Return the [X, Y] coordinate for the center point of the cell that contains the specified text.  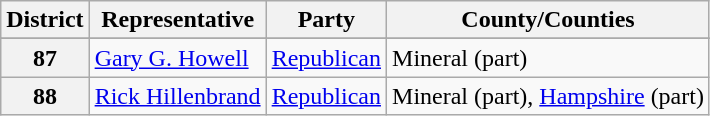
Representative [178, 20]
88 [45, 96]
District [45, 20]
Rick Hillenbrand [178, 96]
Mineral (part) [548, 58]
Gary G. Howell [178, 58]
Party [326, 20]
County/Counties [548, 20]
Mineral (part), Hampshire (part) [548, 96]
87 [45, 58]
